Return (x, y) of the center of cell containing provided text 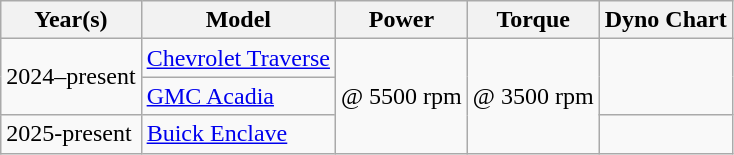
Chevrolet Traverse (238, 58)
Power (401, 20)
Year(s) (71, 20)
Buick Enclave (238, 134)
@ 3500 rpm (533, 96)
Dyno Chart (666, 20)
@ 5500 rpm (401, 96)
Torque (533, 20)
2024–present (71, 77)
GMC Acadia (238, 96)
2025-present (71, 134)
Model (238, 20)
